Pinpoint the cell where the given text exists, returning its [x, y] midpoint coordinate. 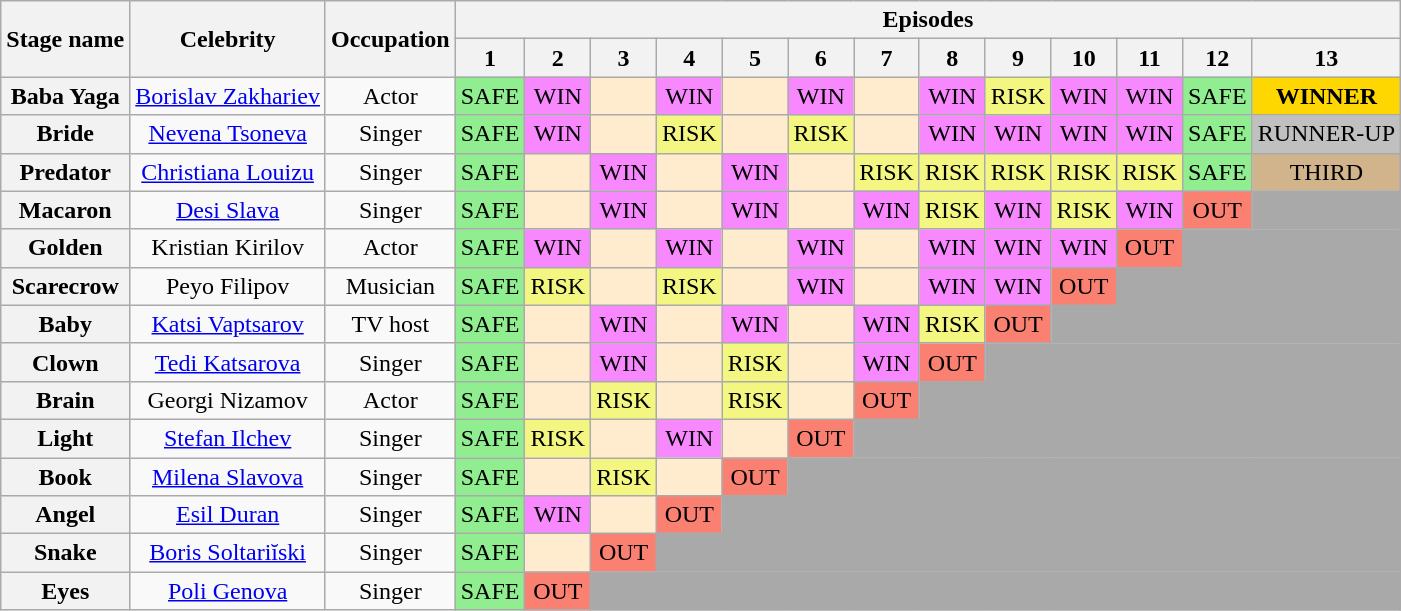
8 [952, 58]
Bride [66, 134]
9 [1018, 58]
Esil Duran [228, 515]
Book [66, 477]
Light [66, 438]
1 [490, 58]
Angel [66, 515]
Baba Yaga [66, 96]
Predator [66, 172]
Snake [66, 553]
Episodes [928, 20]
Clown [66, 362]
TV host [390, 324]
Georgi Nizamov [228, 400]
10 [1084, 58]
Christiana Louizu [228, 172]
Scarecrow [66, 286]
7 [887, 58]
Milena Slavova [228, 477]
Boris Soltariĭski [228, 553]
Musician [390, 286]
5 [755, 58]
Celebrity [228, 39]
Eyes [66, 591]
Stefan Ilchev [228, 438]
Desi Slava [228, 210]
Nevena Tsoneva [228, 134]
Peyo Filipov [228, 286]
Golden [66, 248]
WINNER [1326, 96]
Occupation [390, 39]
Macaron [66, 210]
4 [689, 58]
RUNNER-UP [1326, 134]
6 [821, 58]
2 [558, 58]
11 [1150, 58]
Stage name [66, 39]
Katsi Vaptsarov [228, 324]
Borislav Zakhariev [228, 96]
THIRD [1326, 172]
12 [1217, 58]
Kristian Kirilov [228, 248]
13 [1326, 58]
Poli Genova [228, 591]
Brain [66, 400]
Baby [66, 324]
3 [624, 58]
Tedi Katsarova [228, 362]
